Capture the cell that displays the provided text and extract its (x, y) central coordinate. 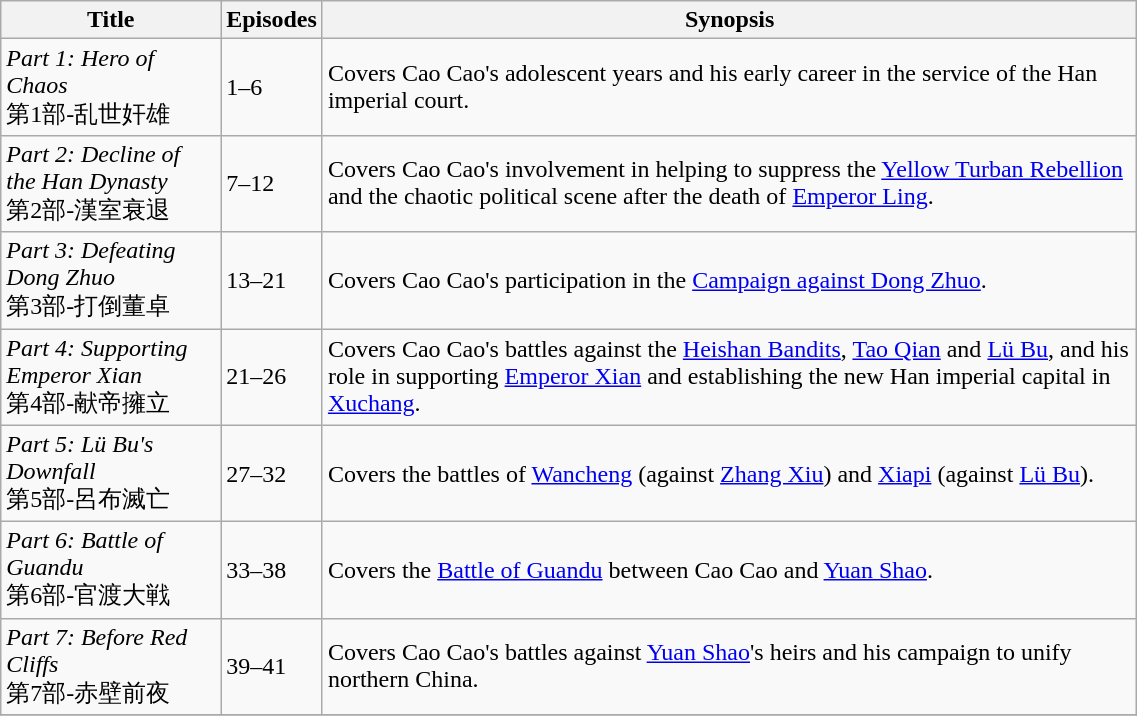
Covers Cao Cao's battles against Yuan Shao's heirs and his campaign to unify northern China. (729, 666)
Covers Cao Cao's participation in the Campaign against Dong Zhuo. (729, 280)
Covers the battles of Wancheng (against Zhang Xiu) and Xiapi (against Lü Bu). (729, 474)
Episodes (272, 20)
Part 5: Lü Bu's Downfall第5部-呂布滅亡 (111, 474)
Covers the Battle of Guandu between Cao Cao and Yuan Shao. (729, 570)
27–32 (272, 474)
1–6 (272, 88)
Part 6: Battle of Guandu第6部-官渡大戦 (111, 570)
Covers Cao Cao's adolescent years and his early career in the service of the Han imperial court. (729, 88)
Part 2: Decline of the Han Dynasty第2部-漢室衰退 (111, 184)
21–26 (272, 376)
13–21 (272, 280)
Part 7: Before Red Cliffs第7部-赤壁前夜 (111, 666)
Part 4: Supporting Emperor Xian第4部-献帝擁立 (111, 376)
Part 3: Defeating Dong Zhuo第3部-打倒董卓 (111, 280)
Covers Cao Cao's involvement in helping to suppress the Yellow Turban Rebellion and the chaotic political scene after the death of Emperor Ling. (729, 184)
Synopsis (729, 20)
Title (111, 20)
39–41 (272, 666)
Part 1: Hero of Chaos第1部-乱世奸雄 (111, 88)
7–12 (272, 184)
33–38 (272, 570)
